Scan for the cell matching the given text and deliver its [x, y] coordinate at center. 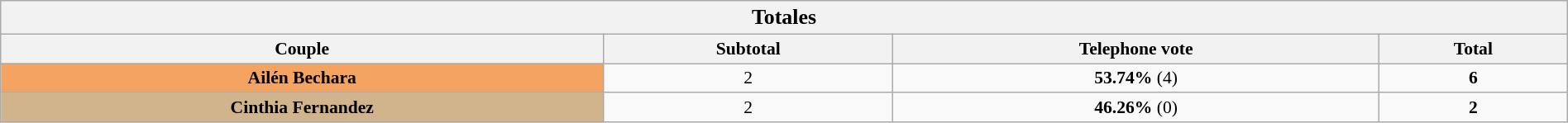
46.26% (0) [1136, 108]
Subtotal [748, 49]
Telephone vote [1136, 49]
Total [1473, 49]
Cinthia Fernandez [303, 108]
Ailén Bechara [303, 78]
53.74% (4) [1136, 78]
6 [1473, 78]
Totales [784, 17]
Couple [303, 49]
